Return [X, Y] of the center of cell containing provided text 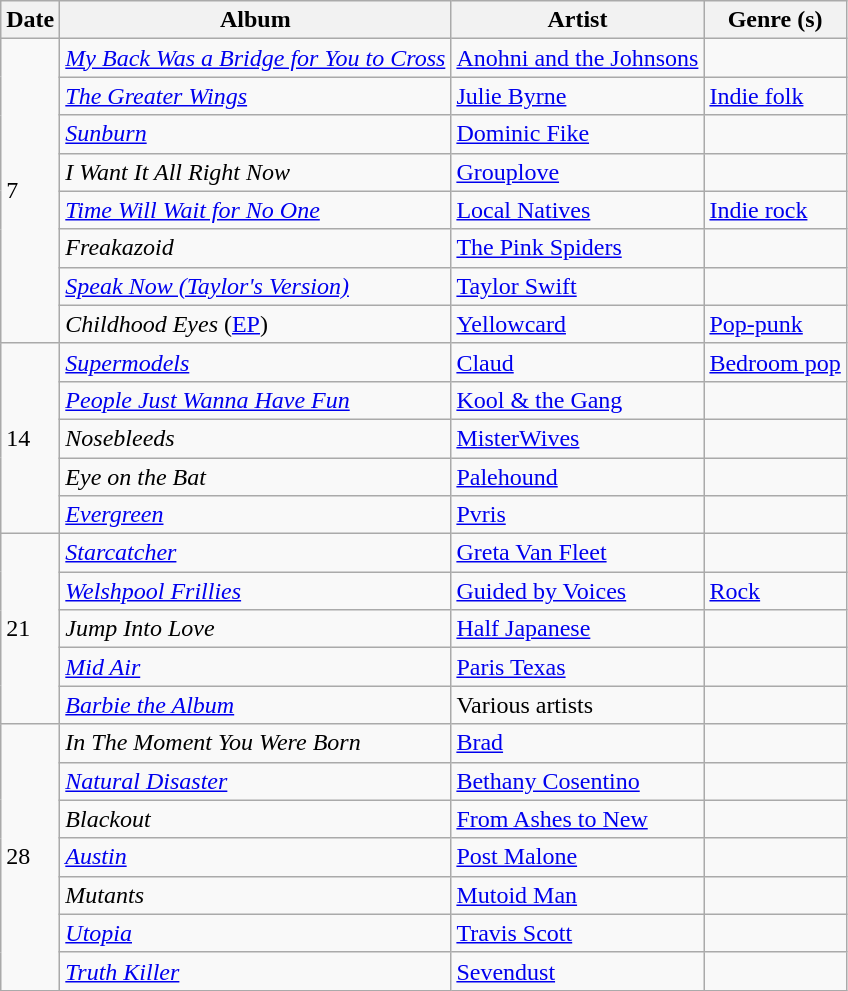
Post Malone [578, 857]
Artist [578, 20]
Speak Now (Taylor's Version) [256, 286]
Pop-punk [775, 324]
Dominic Fike [578, 134]
Freakazoid [256, 248]
Album [256, 20]
Bedroom pop [775, 362]
Childhood Eyes (EP) [256, 324]
Supermodels [256, 362]
Anohni and the Johnsons [578, 58]
Mutoid Man [578, 895]
Brad [578, 743]
Date [30, 20]
28 [30, 857]
Travis Scott [578, 933]
Local Natives [578, 210]
Nosebleeds [256, 438]
14 [30, 438]
Truth Killer [256, 971]
Kool & the Gang [578, 400]
Mid Air [256, 667]
My Back Was a Bridge for You to Cross [256, 58]
Genre (s) [775, 20]
Evergreen [256, 515]
Jump Into Love [256, 629]
Indie rock [775, 210]
Guided by Voices [578, 591]
Various artists [578, 705]
Half Japanese [578, 629]
Julie Byrne [578, 96]
Sunburn [256, 134]
Grouplove [578, 172]
The Greater Wings [256, 96]
Palehound [578, 477]
21 [30, 629]
Greta Van Fleet [578, 553]
Blackout [256, 819]
Rock [775, 591]
Welshpool Frillies [256, 591]
Taylor Swift [578, 286]
I Want It All Right Now [256, 172]
Eye on the Bat [256, 477]
Barbie the Album [256, 705]
Utopia [256, 933]
From Ashes to New [578, 819]
In The Moment You Were Born [256, 743]
7 [30, 191]
Pvris [578, 515]
Starcatcher [256, 553]
Indie folk [775, 96]
Yellowcard [578, 324]
Natural Disaster [256, 781]
Bethany Cosentino [578, 781]
Mutants [256, 895]
Claud [578, 362]
Sevendust [578, 971]
Time Will Wait for No One [256, 210]
Paris Texas [578, 667]
The Pink Spiders [578, 248]
People Just Wanna Have Fun [256, 400]
MisterWives [578, 438]
Austin [256, 857]
